From the cell containing the given text, extract its center point as [x, y] coordinate. 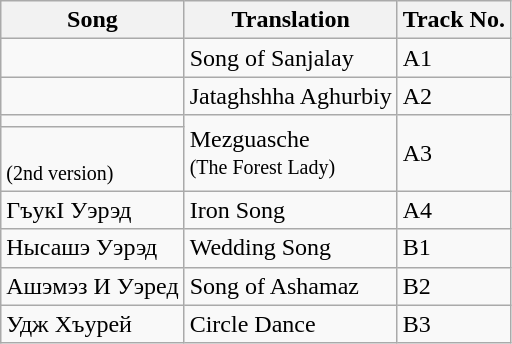
A4 [454, 210]
(2nd version) [92, 158]
Song [92, 20]
Iron Song [290, 210]
Удж Хъурей [92, 324]
Wedding Song [290, 248]
Нысашэ Уэрэд [92, 248]
Jataghshha Aghurbiy [290, 96]
Mezguasche(The Forest Lady) [290, 153]
Translation [290, 20]
Song of Sanjalay [290, 58]
A2 [454, 96]
B1 [454, 248]
A3 [454, 153]
Ашэмэз И Уэред [92, 286]
Track No. [454, 20]
B2 [454, 286]
A1 [454, 58]
ГъукI Уэрэд [92, 210]
B3 [454, 324]
Circle Dance [290, 324]
Song of Ashamaz [290, 286]
